For the text-containing cell, return its midpoint in (X, Y) coordinate format. 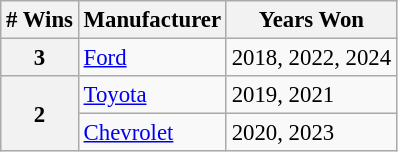
# Wins (40, 20)
Years Won (311, 20)
Chevrolet (152, 133)
2019, 2021 (311, 95)
2 (40, 114)
Ford (152, 58)
3 (40, 58)
2018, 2022, 2024 (311, 58)
Manufacturer (152, 20)
Toyota (152, 95)
2020, 2023 (311, 133)
